Detect which cell encompasses the target text, then output its [X, Y] center coordinate. 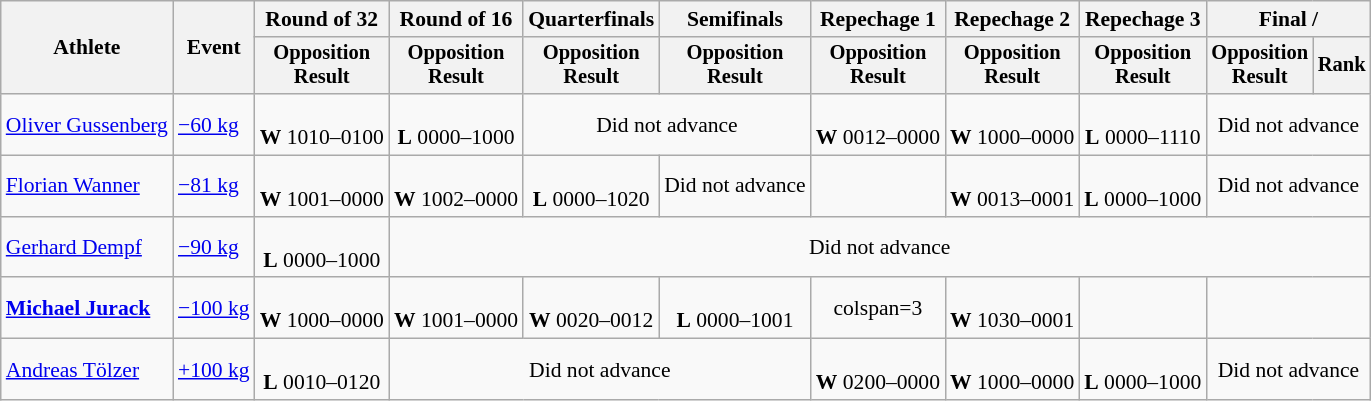
Repechage 2 [1012, 19]
−100 kg [214, 308]
Rank [1342, 66]
W 1002–0000 [456, 186]
+100 kg [214, 370]
W 1010–0100 [322, 124]
Event [214, 48]
W 0020–0012 [591, 308]
colspan=3 [878, 308]
−60 kg [214, 124]
L 0010–0120 [322, 370]
Athlete [87, 48]
Michael Jurack [87, 308]
W 0200–0000 [878, 370]
Semifinals [735, 19]
Quarterfinals [591, 19]
−90 kg [214, 248]
Repechage 1 [878, 19]
Florian Wanner [87, 186]
Andreas Tölzer [87, 370]
Oliver Gussenberg [87, 124]
W 1030–0001 [1012, 308]
L 0000–1110 [1142, 124]
Gerhard Dempf [87, 248]
W 0012–0000 [878, 124]
Final / [1288, 19]
L 0000–1001 [735, 308]
Repechage 3 [1142, 19]
Round of 32 [322, 19]
L 0000–1020 [591, 186]
−81 kg [214, 186]
Round of 16 [456, 19]
W 0013–0001 [1012, 186]
